Capture the cell that displays the provided text and extract its (X, Y) central coordinate. 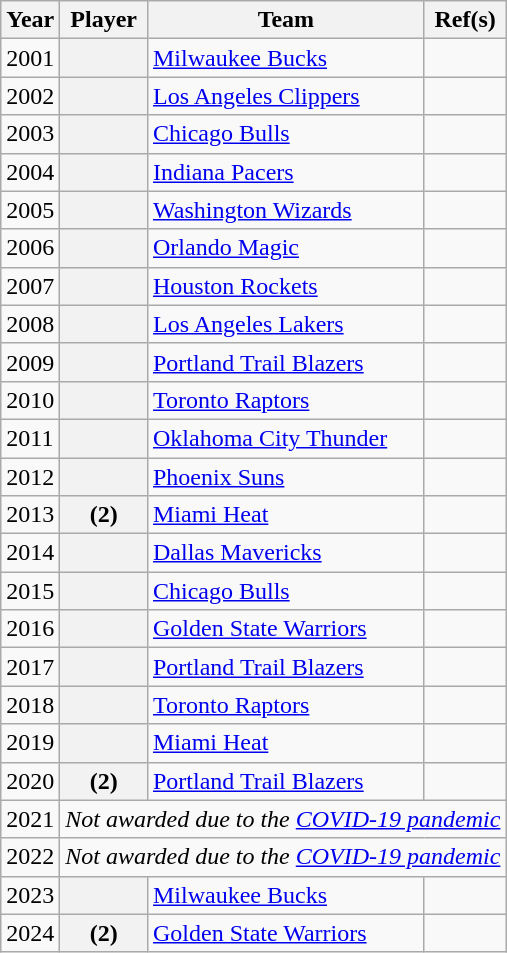
2001 (30, 58)
Dallas Mavericks (286, 553)
2014 (30, 553)
2021 (30, 819)
Oklahoma City Thunder (286, 438)
2002 (30, 96)
Year (30, 20)
2020 (30, 781)
Player (104, 20)
Indiana Pacers (286, 172)
2004 (30, 172)
Los Angeles Clippers (286, 96)
2006 (30, 248)
2009 (30, 362)
2018 (30, 705)
2012 (30, 477)
2011 (30, 438)
2023 (30, 895)
2003 (30, 134)
Team (286, 20)
2017 (30, 667)
2022 (30, 857)
Houston Rockets (286, 286)
Phoenix Suns (286, 477)
Ref(s) (465, 20)
Orlando Magic (286, 248)
Washington Wizards (286, 210)
2005 (30, 210)
Los Angeles Lakers (286, 324)
2024 (30, 933)
2007 (30, 286)
2010 (30, 400)
2008 (30, 324)
2016 (30, 629)
2019 (30, 743)
2013 (30, 515)
2015 (30, 591)
